Detect which cell encompasses the target text, then output its (X, Y) center coordinate. 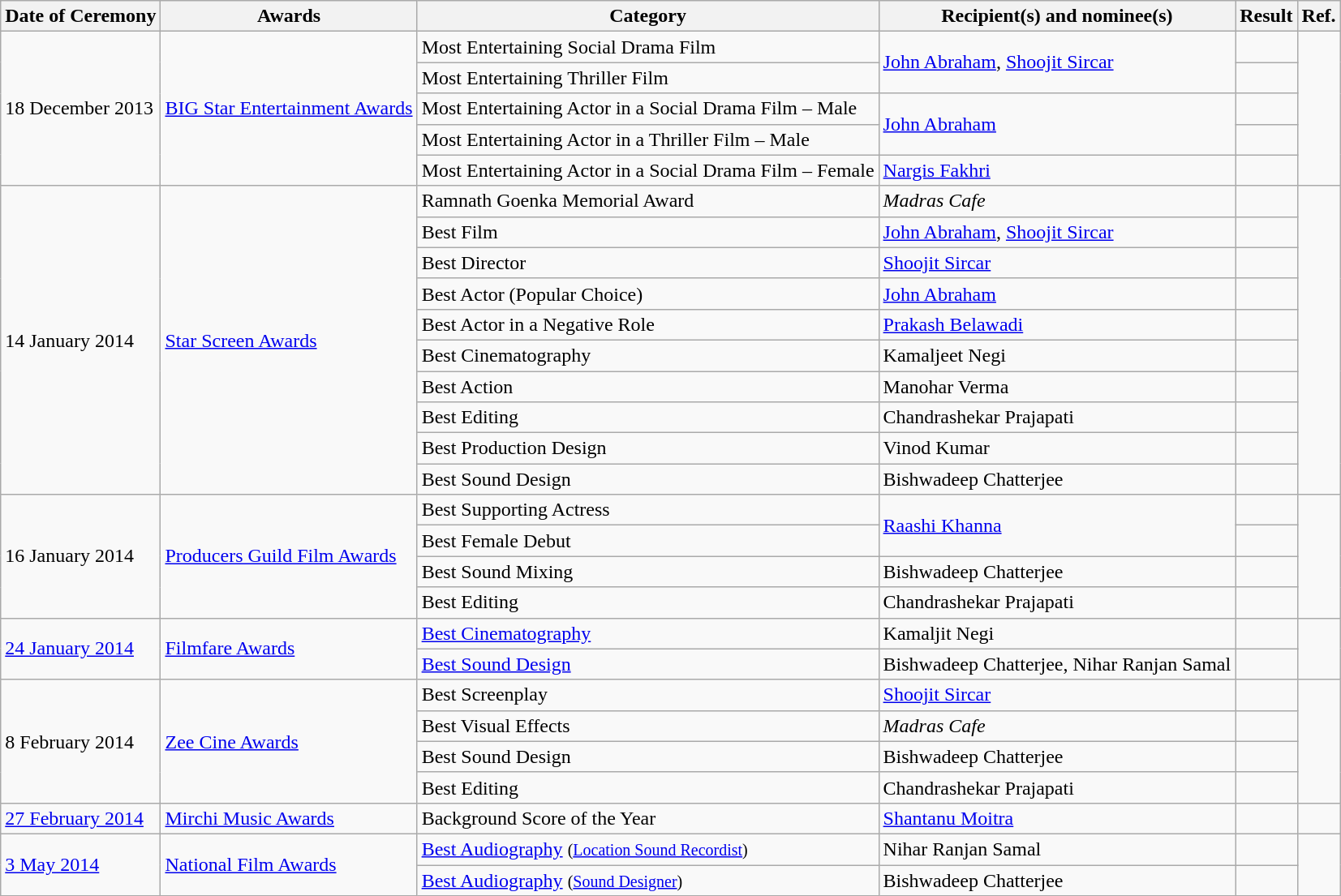
National Film Awards (289, 864)
3 May 2014 (81, 864)
Best Female Debut (647, 541)
Filmfare Awards (289, 649)
Raashi Khanna (1057, 525)
Recipient(s) and nominee(s) (1057, 16)
16 January 2014 (81, 556)
Most Entertaining Actor in a Social Drama Film – Male (647, 109)
Best Screenplay (647, 695)
Best Supporting Actress (647, 510)
Shantanu Moitra (1057, 818)
Best Sound Mixing (647, 572)
Category (647, 16)
Kamaljeet Negi (1057, 355)
Best Action (647, 387)
Background Score of the Year (647, 818)
BIG Star Entertainment Awards (289, 109)
Kamaljit Negi (1057, 633)
Best Audiography (Sound Designer) (647, 880)
Best Actor in a Negative Role (647, 324)
Date of Ceremony (81, 16)
Best Director (647, 263)
Awards (289, 16)
Most Entertaining Social Drama Film (647, 47)
Zee Cine Awards (289, 741)
Star Screen Awards (289, 341)
18 December 2013 (81, 109)
Best Production Design (647, 448)
Ref. (1319, 16)
Ramnath Goenka Memorial Award (647, 201)
Nargis Fakhri (1057, 170)
Most Entertaining Actor in a Social Drama Film – Female (647, 170)
Best Visual Effects (647, 726)
Bishwadeep Chatterjee, Nihar Ranjan Samal (1057, 664)
24 January 2014 (81, 649)
14 January 2014 (81, 341)
8 February 2014 (81, 741)
27 February 2014 (81, 818)
Result (1266, 16)
Best Actor (Popular Choice) (647, 294)
Nihar Ranjan Samal (1057, 849)
Producers Guild Film Awards (289, 556)
Most Entertaining Thriller Film (647, 78)
Vinod Kumar (1057, 448)
Best Film (647, 232)
Manohar Verma (1057, 387)
Most Entertaining Actor in a Thriller Film – Male (647, 139)
Mirchi Music Awards (289, 818)
Prakash Belawadi (1057, 324)
Best Audiography (Location Sound Recordist) (647, 849)
